Return [X, Y] of the center of cell containing provided text 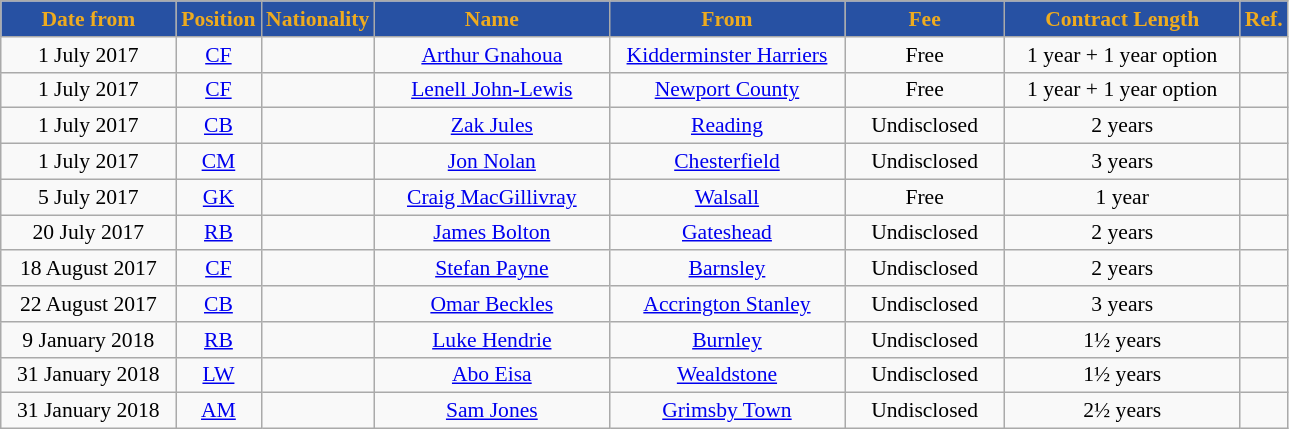
CM [218, 162]
Accrington Stanley [726, 304]
Lenell John-Lewis [492, 90]
Grimsby Town [726, 411]
18 August 2017 [88, 269]
Contract Length [1122, 19]
GK [218, 197]
Kidderminster Harriers [726, 55]
Newport County [726, 90]
Barnsley [726, 269]
5 July 2017 [88, 197]
Ref. [1264, 19]
Position [218, 19]
Nationality [318, 19]
Wealdstone [726, 375]
Stefan Payne [492, 269]
Burnley [726, 340]
Walsall [726, 197]
Omar Beckles [492, 304]
James Bolton [492, 233]
Zak Jules [492, 126]
1 year [1122, 197]
Sam Jones [492, 411]
2½ years [1122, 411]
Name [492, 19]
Luke Hendrie [492, 340]
Craig MacGillivray [492, 197]
Reading [726, 126]
9 January 2018 [88, 340]
Abo Eisa [492, 375]
Arthur Gnahoua [492, 55]
Date from [88, 19]
20 July 2017 [88, 233]
22 August 2017 [88, 304]
AM [218, 411]
LW [218, 375]
From [726, 19]
Gateshead [726, 233]
Fee [925, 19]
Jon Nolan [492, 162]
Chesterfield [726, 162]
